Detect which cell encompasses the target text, then output its (X, Y) center coordinate. 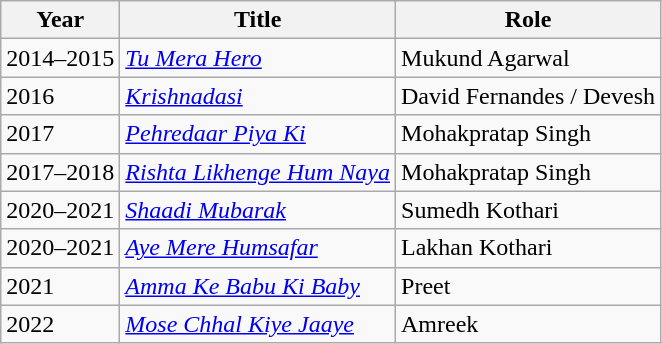
2022 (60, 324)
Sumedh Kothari (528, 210)
Preet (528, 286)
Krishnadasi (258, 96)
Amreek (528, 324)
Role (528, 20)
Aye Mere Humsafar (258, 248)
Amma Ke Babu Ki Baby (258, 286)
Year (60, 20)
Title (258, 20)
2021 (60, 286)
David Fernandes / Devesh (528, 96)
Shaadi Mubarak (258, 210)
Lakhan Kothari (528, 248)
Mose Chhal Kiye Jaaye (258, 324)
Mukund Agarwal (528, 58)
Tu Mera Hero (258, 58)
Pehredaar Piya Ki (258, 134)
2016 (60, 96)
2017 (60, 134)
Rishta Likhenge Hum Naya (258, 172)
2017–2018 (60, 172)
2014–2015 (60, 58)
